Return [x, y] of the center of cell containing provided text 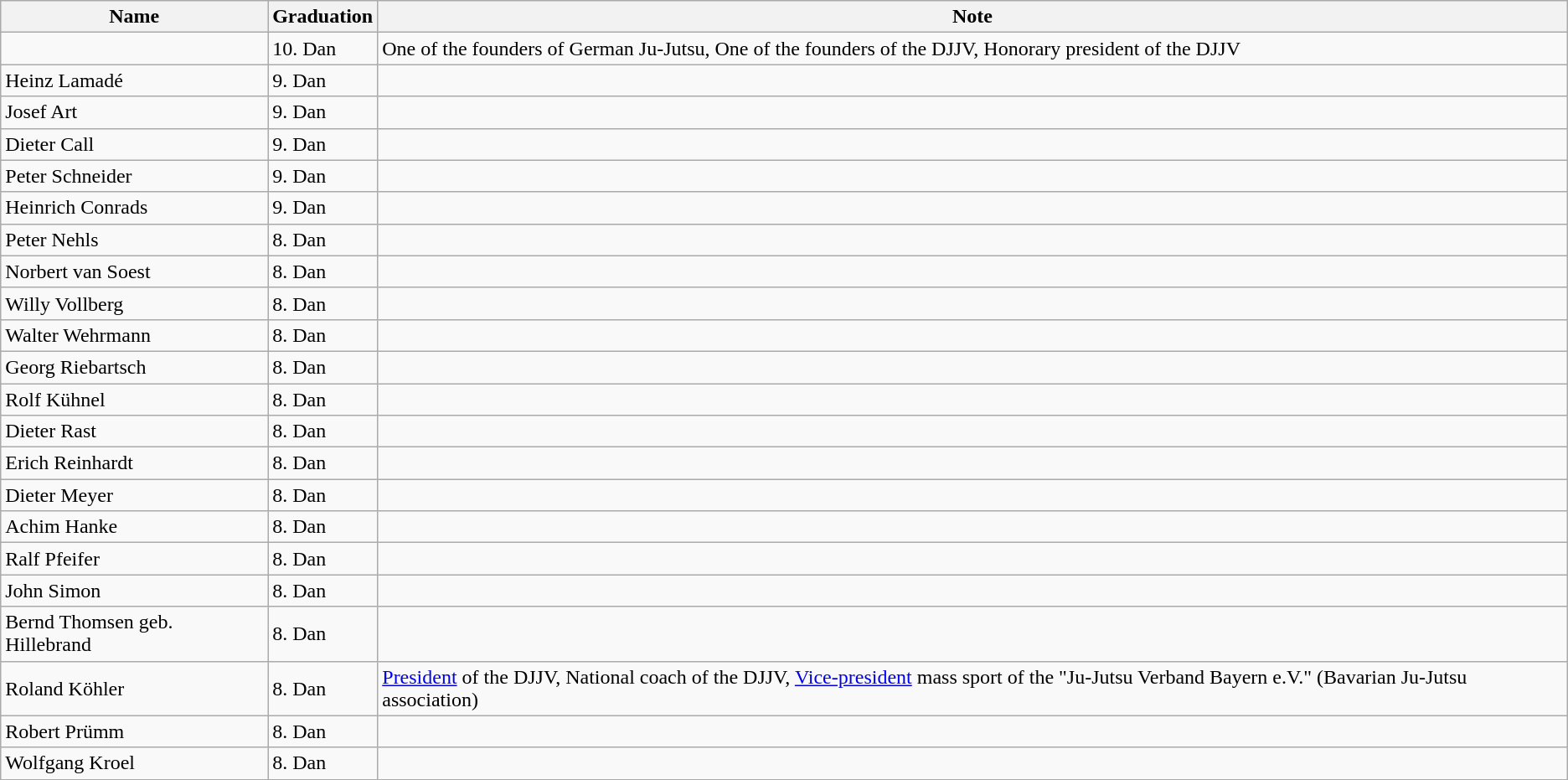
Josef Art [134, 112]
Dieter Rast [134, 431]
Heinrich Conrads [134, 208]
Erich Reinhardt [134, 463]
Peter Schneider [134, 176]
Georg Riebartsch [134, 367]
Peter Nehls [134, 240]
Achim Hanke [134, 527]
Rolf Kühnel [134, 400]
Wolfgang Kroel [134, 763]
Norbert van Soest [134, 271]
Dieter Meyer [134, 495]
Walter Wehrmann [134, 335]
Ralf Pfeifer [134, 559]
Dieter Call [134, 144]
Robert Prümm [134, 731]
Note [972, 17]
Graduation [323, 17]
Name [134, 17]
Bernd Thomsen geb. Hillebrand [134, 633]
One of the founders of German Ju-Jutsu, One of the founders of the DJJV, Honorary president of the DJJV [972, 49]
John Simon [134, 591]
Heinz Lamadé [134, 80]
Willy Vollberg [134, 303]
10. Dan [323, 49]
President of the DJJV, National coach of the DJJV, Vice-president mass sport of the "Ju-Jutsu Verband Bayern e.V." (Bavarian Ju-Jutsu association) [972, 689]
Roland Köhler [134, 689]
